Provide the [X, Y] coordinate of the cell's center where the given text is located.  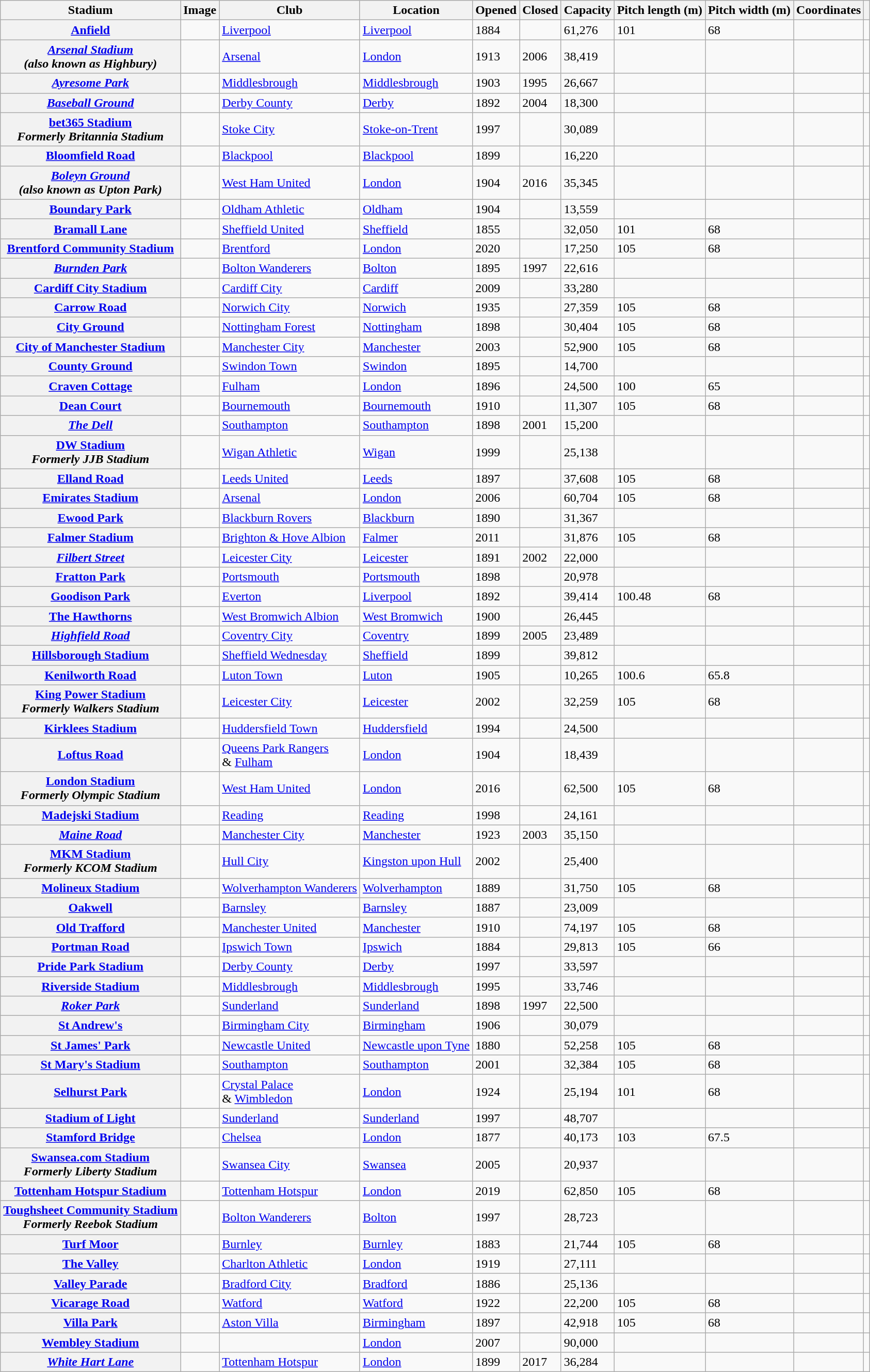
31,876 [587, 537]
36,284 [587, 1362]
MKM StadiumFormerly KCOM Stadium [91, 861]
Location [416, 10]
Maine Road [91, 835]
Kingston upon Hull [416, 861]
32,384 [587, 1065]
Coordinates [829, 10]
Luton [416, 675]
Ipswich Town [290, 947]
38,419 [587, 57]
Ewood Park [91, 518]
St James' Park [91, 1045]
33,280 [587, 288]
11,307 [587, 406]
30,404 [587, 327]
Swansea.com StadiumFormerly Liberty Stadium [91, 1164]
Wolverhampton [416, 888]
65 [749, 386]
Swansea [416, 1164]
10,265 [587, 675]
100 [659, 386]
Anfield [91, 30]
1994 [496, 728]
52,900 [587, 347]
18,439 [587, 755]
25,136 [587, 1283]
Image [200, 10]
1913 [496, 57]
2020 [496, 248]
Birmingham City [290, 1026]
Blackburn Rovers [290, 518]
Stoke City [290, 129]
Madejski Stadium [91, 815]
23,489 [587, 636]
65.8 [749, 675]
1880 [496, 1045]
DW Stadium Formerly JJB Stadium [91, 452]
32,050 [587, 229]
Tottenham Hotspur Stadium [91, 1191]
25,194 [587, 1091]
Toughsheet Community StadiumFormerly Reebok Stadium [91, 1217]
21,744 [587, 1244]
Pride Park Stadium [91, 966]
Boundary Park [91, 209]
Filbert Street [91, 557]
60,704 [587, 498]
37,608 [587, 478]
1905 [496, 675]
Norwich City [290, 308]
Leeds [416, 478]
1883 [496, 1244]
London StadiumFormerly Olympic Stadium [91, 789]
2019 [496, 1191]
Nottingham [416, 327]
Wolverhampton Wanderers [290, 888]
32,259 [587, 702]
Charlton Athletic [290, 1264]
Brentford [290, 248]
Molineux Stadium [91, 888]
31,367 [587, 518]
Opened [496, 10]
Falmer Stadium [91, 537]
100.48 [659, 596]
Oakwell [91, 907]
The Hawthorns [91, 616]
Manchester United [290, 927]
Capacity [587, 10]
67.5 [749, 1138]
Ayresome Park [91, 83]
1935 [496, 308]
24,161 [587, 815]
Chelsea [290, 1138]
Valley Parade [91, 1283]
Pitch length (m) [659, 10]
30,089 [587, 129]
22,000 [587, 557]
1998 [496, 815]
Riverside Stadium [91, 986]
61,276 [587, 30]
Huddersfield Town [290, 728]
1903 [496, 83]
Cardiff [416, 288]
Goodison Park [91, 596]
1919 [496, 1264]
Vicarage Road [91, 1303]
25,400 [587, 861]
62,850 [587, 1191]
Swansea City [290, 1164]
30,079 [587, 1026]
Blackburn [416, 518]
Roker Park [91, 1006]
2007 [496, 1343]
100.6 [659, 675]
Bradford [416, 1283]
25,138 [587, 452]
Cardiff City Stadium [91, 288]
1889 [496, 888]
1886 [496, 1283]
West Bromwich Albion [290, 616]
Closed [540, 10]
20,978 [587, 577]
1923 [496, 835]
28,723 [587, 1217]
Swindon Town [290, 366]
Carrow Road [91, 308]
West Bromwich [416, 616]
48,707 [587, 1118]
26,445 [587, 616]
Everton [290, 596]
2011 [496, 537]
White Hart Lane [91, 1362]
Brighton & Hove Albion [290, 537]
Sheffield Wednesday [290, 656]
52,258 [587, 1045]
74,197 [587, 927]
Bloomfield Road [91, 156]
Hillsborough Stadium [91, 656]
Turf Moor [91, 1244]
Fratton Park [91, 577]
20,937 [587, 1164]
15,200 [587, 425]
King Power StadiumFormerly Walkers Stadium [91, 702]
Oldham [416, 209]
26,667 [587, 83]
Boleyn Ground(also known as Upton Park) [91, 183]
Wigan [416, 452]
Bramall Lane [91, 229]
Elland Road [91, 478]
Crystal Palace & Wimbledon [290, 1091]
1924 [496, 1091]
90,000 [587, 1343]
18,300 [587, 103]
Sheffield United [290, 229]
Stoke-on-Trent [416, 129]
Loftus Road [91, 755]
The Valley [91, 1264]
Stadium [91, 10]
Stadium of Light [91, 1118]
14,700 [587, 366]
Stamford Bridge [91, 1138]
39,414 [587, 596]
Oldham Athletic [290, 209]
1906 [496, 1026]
Highfield Road [91, 636]
Dean Court [91, 406]
The Dell [91, 425]
1900 [496, 616]
1887 [496, 907]
Pitch width (m) [749, 10]
31,750 [587, 888]
29,813 [587, 947]
Luton Town [290, 675]
1877 [496, 1138]
22,200 [587, 1303]
Norwich [416, 308]
27,111 [587, 1264]
Wembley Stadium [91, 1343]
Brentford Community Stadium [91, 248]
Coventry [416, 636]
33,597 [587, 966]
Portman Road [91, 947]
2017 [540, 1362]
2009 [496, 288]
Coventry City [290, 636]
2004 [540, 103]
City Ground [91, 327]
Cardiff City [290, 288]
Queens Park Rangers& Fulham [290, 755]
Emirates Stadium [91, 498]
35,150 [587, 835]
Kenilworth Road [91, 675]
City of Manchester Stadium [91, 347]
27,359 [587, 308]
Leeds United [290, 478]
33,746 [587, 986]
Ipswich [416, 947]
22,616 [587, 268]
1922 [496, 1303]
Selhurst Park [91, 1091]
Wigan Athletic [290, 452]
40,173 [587, 1138]
Kirklees Stadium [91, 728]
Villa Park [91, 1322]
Aston Villa [290, 1322]
Newcastle upon Tyne [416, 1045]
St Andrew's [91, 1026]
Swindon [416, 366]
Bradford City [290, 1283]
Hull City [290, 861]
1891 [496, 557]
22,500 [587, 1006]
Nottingham Forest [290, 327]
Craven Cottage [91, 386]
Old Trafford [91, 927]
bet365 StadiumFormerly Britannia Stadium [91, 129]
Fulham [290, 386]
Club [290, 10]
66 [749, 947]
Falmer [416, 537]
1855 [496, 229]
Arsenal Stadium(also known as Highbury) [91, 57]
County Ground [91, 366]
1890 [496, 518]
103 [659, 1138]
23,009 [587, 907]
Baseball Ground [91, 103]
16,220 [587, 156]
17,250 [587, 248]
62,500 [587, 789]
1999 [496, 452]
Newcastle United [290, 1045]
39,812 [587, 656]
Burnden Park [91, 268]
St Mary's Stadium [91, 1065]
35,345 [587, 183]
1896 [496, 386]
Huddersfield [416, 728]
42,918 [587, 1322]
13,559 [587, 209]
